Return [X, Y] of the center of cell containing provided text 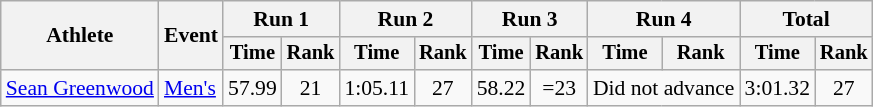
Event [191, 36]
Men's [191, 88]
Sean Greenwood [80, 88]
Athlete [80, 36]
3:01.32 [778, 88]
=23 [559, 88]
Run 4 [664, 19]
Total [806, 19]
Did not advance [664, 88]
1:05.11 [376, 88]
21 [311, 88]
57.99 [252, 88]
Run 3 [530, 19]
Run 1 [281, 19]
58.22 [502, 88]
Run 2 [405, 19]
